Return the [x, y] coordinate for the center point of the cell that contains the specified text.  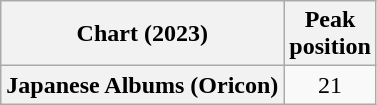
Peakposition [330, 34]
Japanese Albums (Oricon) [142, 85]
21 [330, 85]
Chart (2023) [142, 34]
